Scan for the cell matching the given text and deliver its (X, Y) coordinate at center. 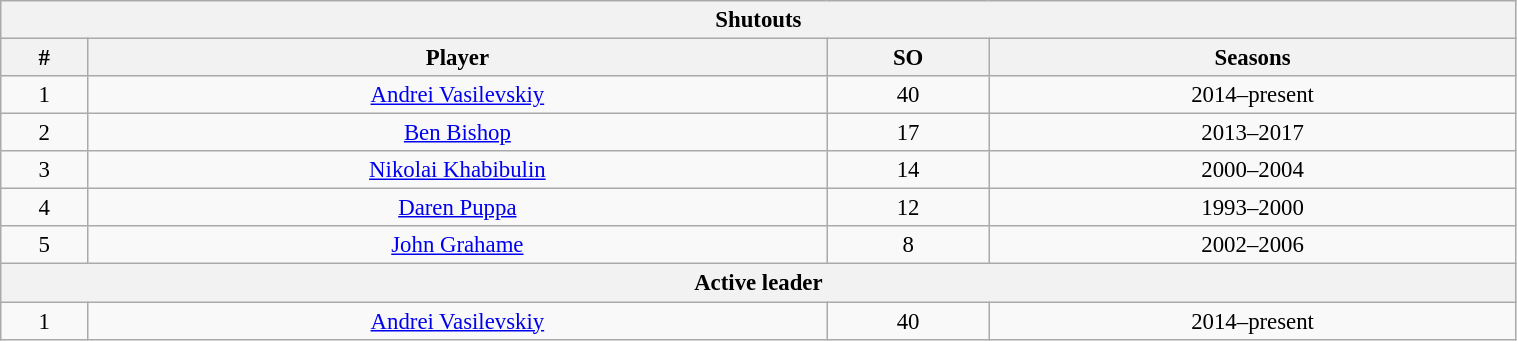
SO (908, 58)
2 (44, 133)
17 (908, 133)
2000–2004 (1252, 170)
Player (458, 58)
2002–2006 (1252, 245)
12 (908, 208)
Ben Bishop (458, 133)
3 (44, 170)
Nikolai Khabibulin (458, 170)
Shutouts (758, 20)
14 (908, 170)
Seasons (1252, 58)
# (44, 58)
5 (44, 245)
2013–2017 (1252, 133)
John Grahame (458, 245)
Active leader (758, 283)
4 (44, 208)
8 (908, 245)
1993–2000 (1252, 208)
Daren Puppa (458, 208)
